Locate the cell with the specified text and output its [X, Y] center coordinate. 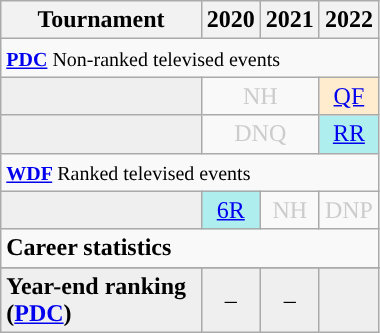
Career statistics [190, 248]
2020 [230, 20]
Year-end ranking (PDC) [101, 300]
6R [230, 210]
WDF Ranked televised events [190, 172]
DNP [348, 210]
DNQ [260, 134]
PDC Non-ranked televised events [190, 58]
QF [348, 96]
2022 [348, 20]
2021 [290, 20]
RR [348, 134]
Tournament [101, 20]
